For the text-containing cell, return its midpoint in [X, Y] coordinate format. 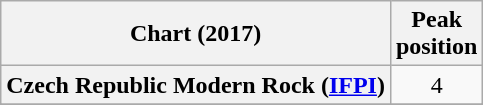
4 [436, 85]
Czech Republic Modern Rock (IFPI) [196, 85]
Peakposition [436, 34]
Chart (2017) [196, 34]
